Return [x, y] of the center of cell containing provided text 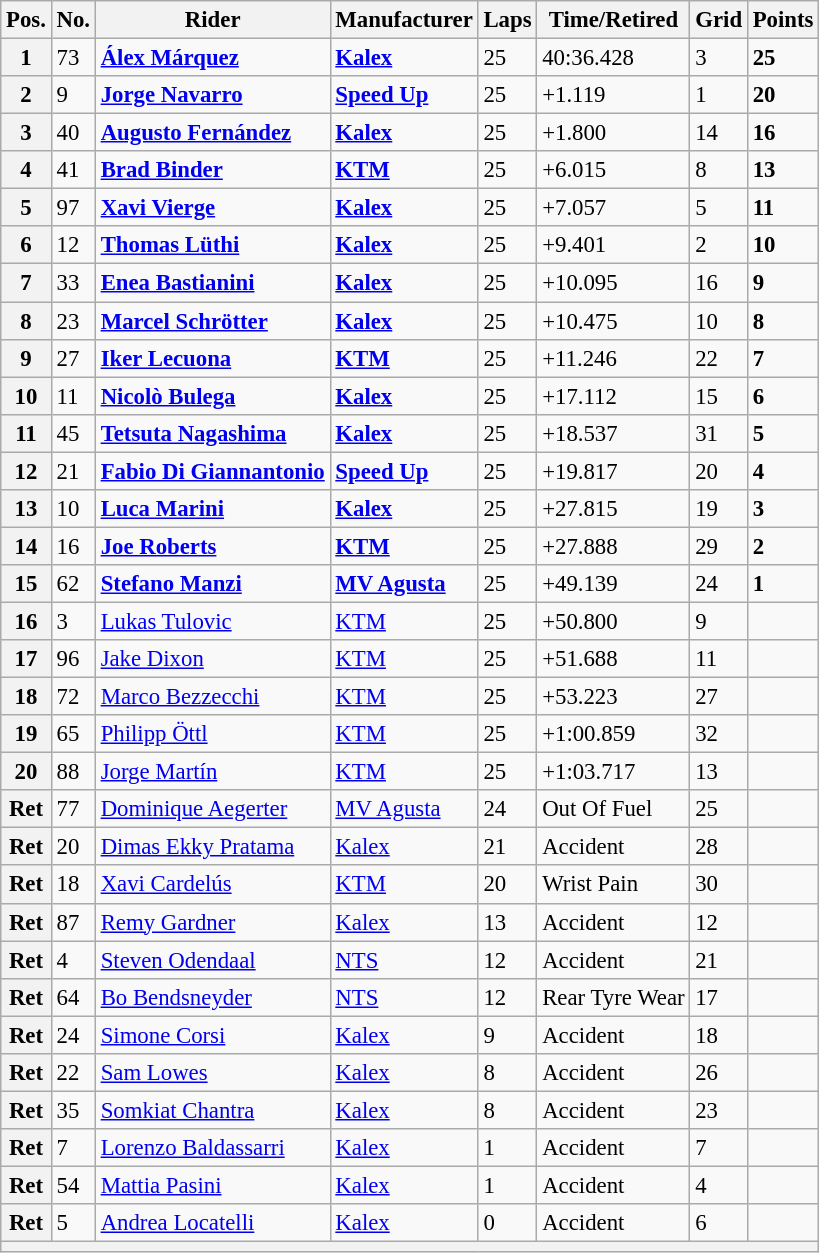
40 [73, 133]
Jorge Navarro [212, 95]
Wrist Pain [614, 885]
Lukas Tulovic [212, 621]
Sam Lowes [212, 1073]
40:36.428 [614, 58]
+7.057 [614, 208]
Marcel Schrötter [212, 321]
30 [718, 885]
Enea Bastianini [212, 283]
Simone Corsi [212, 1035]
Jorge Martín [212, 772]
+10.475 [614, 321]
Mattia Pasini [212, 1185]
Rear Tyre Wear [614, 997]
45 [73, 433]
Augusto Fernández [212, 133]
+27.815 [614, 509]
Thomas Lüthi [212, 245]
+1.119 [614, 95]
26 [718, 1073]
+17.112 [614, 396]
77 [73, 809]
Xavi Cardelús [212, 885]
Out Of Fuel [614, 809]
Jake Dixon [212, 659]
Philipp Öttl [212, 734]
31 [718, 433]
65 [73, 734]
+53.223 [614, 697]
87 [73, 922]
96 [73, 659]
+18.537 [614, 433]
Andrea Locatelli [212, 1223]
+1.800 [614, 133]
73 [73, 58]
+19.817 [614, 471]
29 [718, 546]
Laps [508, 20]
Dimas Ekky Pratama [212, 847]
Tetsuta Nagashima [212, 433]
0 [508, 1223]
+49.139 [614, 584]
Time/Retired [614, 20]
Points [782, 20]
Xavi Vierge [212, 208]
Fabio Di Giannantonio [212, 471]
+9.401 [614, 245]
Dominique Aegerter [212, 809]
+1:03.717 [614, 772]
33 [73, 283]
+27.888 [614, 546]
54 [73, 1185]
Bo Bendsneyder [212, 997]
Lorenzo Baldassarri [212, 1148]
Stefano Manzi [212, 584]
Steven Odendaal [212, 960]
Joe Roberts [212, 546]
Brad Binder [212, 170]
Somkiat Chantra [212, 1110]
+1:00.859 [614, 734]
No. [73, 20]
+6.015 [614, 170]
Grid [718, 20]
97 [73, 208]
72 [73, 697]
Manufacturer [404, 20]
35 [73, 1110]
28 [718, 847]
32 [718, 734]
+50.800 [614, 621]
Marco Bezzecchi [212, 697]
88 [73, 772]
+10.095 [614, 283]
Remy Gardner [212, 922]
+51.688 [614, 659]
Álex Márquez [212, 58]
Nicolò Bulega [212, 396]
Luca Marini [212, 509]
62 [73, 584]
Pos. [26, 20]
Iker Lecuona [212, 358]
Rider [212, 20]
+11.246 [614, 358]
41 [73, 170]
64 [73, 997]
